Capture the cell that displays the provided text and extract its (x, y) central coordinate. 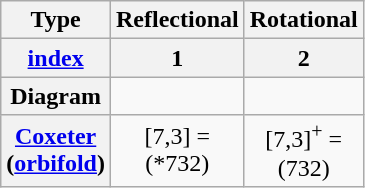
Coxeter(orbifold) (56, 151)
2 (304, 58)
Rotational (304, 20)
index (56, 58)
[7,3]+ = (732) (304, 151)
Diagram (56, 96)
[7,3] = (*732) (177, 151)
Type (56, 20)
1 (177, 58)
Reflectional (177, 20)
